From the cell containing the given text, extract its center point as (x, y) coordinate. 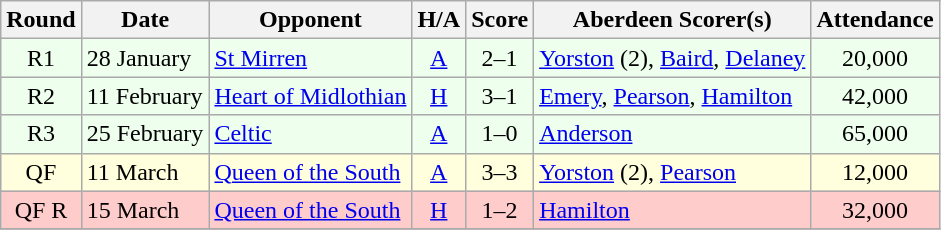
Attendance (875, 20)
11 March (145, 172)
1–2 (500, 210)
R1 (41, 58)
Anderson (672, 134)
Date (145, 20)
QF R (41, 210)
20,000 (875, 58)
2–1 (500, 58)
H/A (439, 20)
32,000 (875, 210)
3–3 (500, 172)
Emery, Pearson, Hamilton (672, 96)
Yorston (2), Pearson (672, 172)
28 January (145, 58)
1–0 (500, 134)
15 March (145, 210)
11 February (145, 96)
St Mirren (310, 58)
Yorston (2), Baird, Delaney (672, 58)
42,000 (875, 96)
Aberdeen Scorer(s) (672, 20)
25 February (145, 134)
Opponent (310, 20)
R2 (41, 96)
Celtic (310, 134)
QF (41, 172)
12,000 (875, 172)
Heart of Midlothian (310, 96)
3–1 (500, 96)
R3 (41, 134)
65,000 (875, 134)
Score (500, 20)
Round (41, 20)
Hamilton (672, 210)
